Pinpoint the cell where the given text exists, returning its [X, Y] midpoint coordinate. 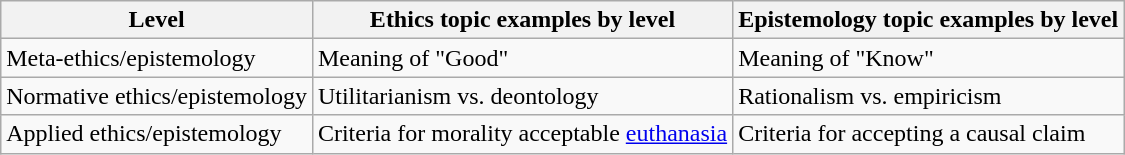
Criteria for morality acceptable euthanasia [522, 134]
Applied ethics/epistemology [157, 134]
Meaning of "Good" [522, 58]
Ethics topic examples by level [522, 20]
Level [157, 20]
Epistemology topic examples by level [928, 20]
Normative ethics/epistemology [157, 96]
Utilitarianism vs. deontology [522, 96]
Meaning of "Know" [928, 58]
Criteria for accepting a causal claim [928, 134]
Rationalism vs. empiricism [928, 96]
Meta-ethics/epistemology [157, 58]
